Pinpoint the cell where the given text exists, returning its (x, y) midpoint coordinate. 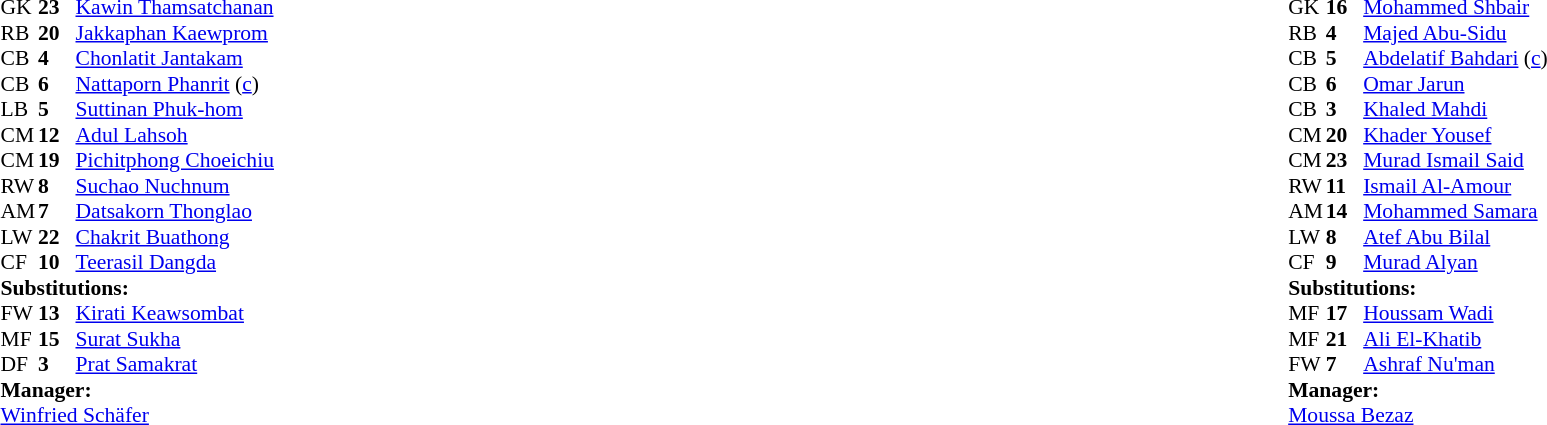
15 (57, 339)
Adul Lahsoh (175, 135)
10 (57, 263)
Prat Samakrat (175, 365)
22 (57, 237)
Jakkaphan Kaewprom (175, 33)
Surat Sukha (175, 339)
23 (1345, 161)
17 (1345, 313)
Chakrit Buathong (175, 237)
DF (19, 365)
Substitutions: (136, 288)
Kirati Keawsombat (175, 313)
Chonlatit Jantakam (175, 59)
21 (1345, 339)
LB (19, 109)
Manager: (136, 390)
11 (1345, 186)
14 (1345, 211)
Pichitphong Choeichiu (175, 161)
Datsakorn Thonglao (175, 211)
Nattaporn Phanrit (c) (175, 84)
13 (57, 313)
Suttinan Phuk-hom (175, 109)
19 (57, 161)
Teerasil Dangda (175, 263)
12 (57, 135)
9 (1345, 263)
Suchao Nuchnum (175, 186)
